From the cell containing the given text, extract its center point as [X, Y] coordinate. 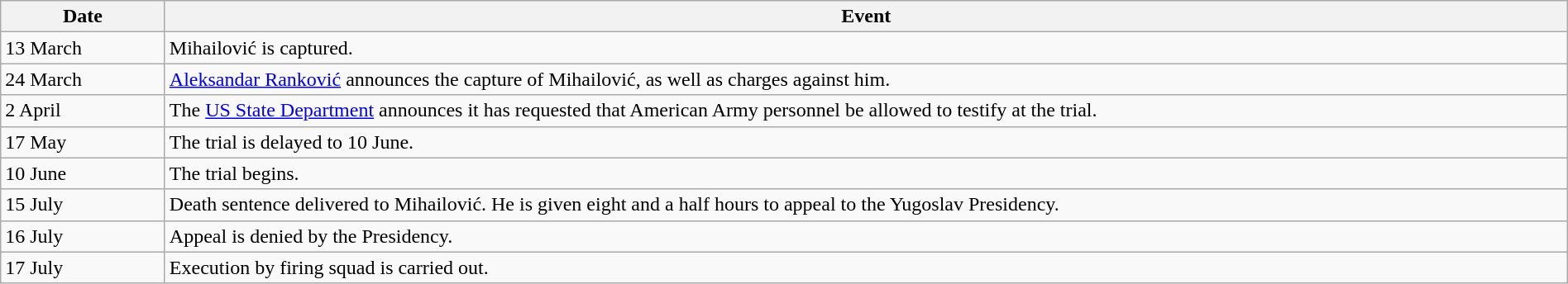
Aleksandar Ranković announces the capture of Mihailović, as well as charges against him. [866, 79]
Mihailović is captured. [866, 48]
16 July [83, 236]
24 March [83, 79]
The US State Department announces it has requested that American Army personnel be allowed to testify at the trial. [866, 111]
Death sentence delivered to Mihailović. He is given eight and a half hours to appeal to the Yugoslav Presidency. [866, 205]
Event [866, 17]
17 July [83, 267]
Date [83, 17]
10 June [83, 173]
15 July [83, 205]
Appeal is denied by the Presidency. [866, 236]
13 March [83, 48]
Execution by firing squad is carried out. [866, 267]
The trial is delayed to 10 June. [866, 142]
The trial begins. [866, 173]
17 May [83, 142]
2 April [83, 111]
